Determine the [x, y] coordinate at the center of the cell enclosing the given text.  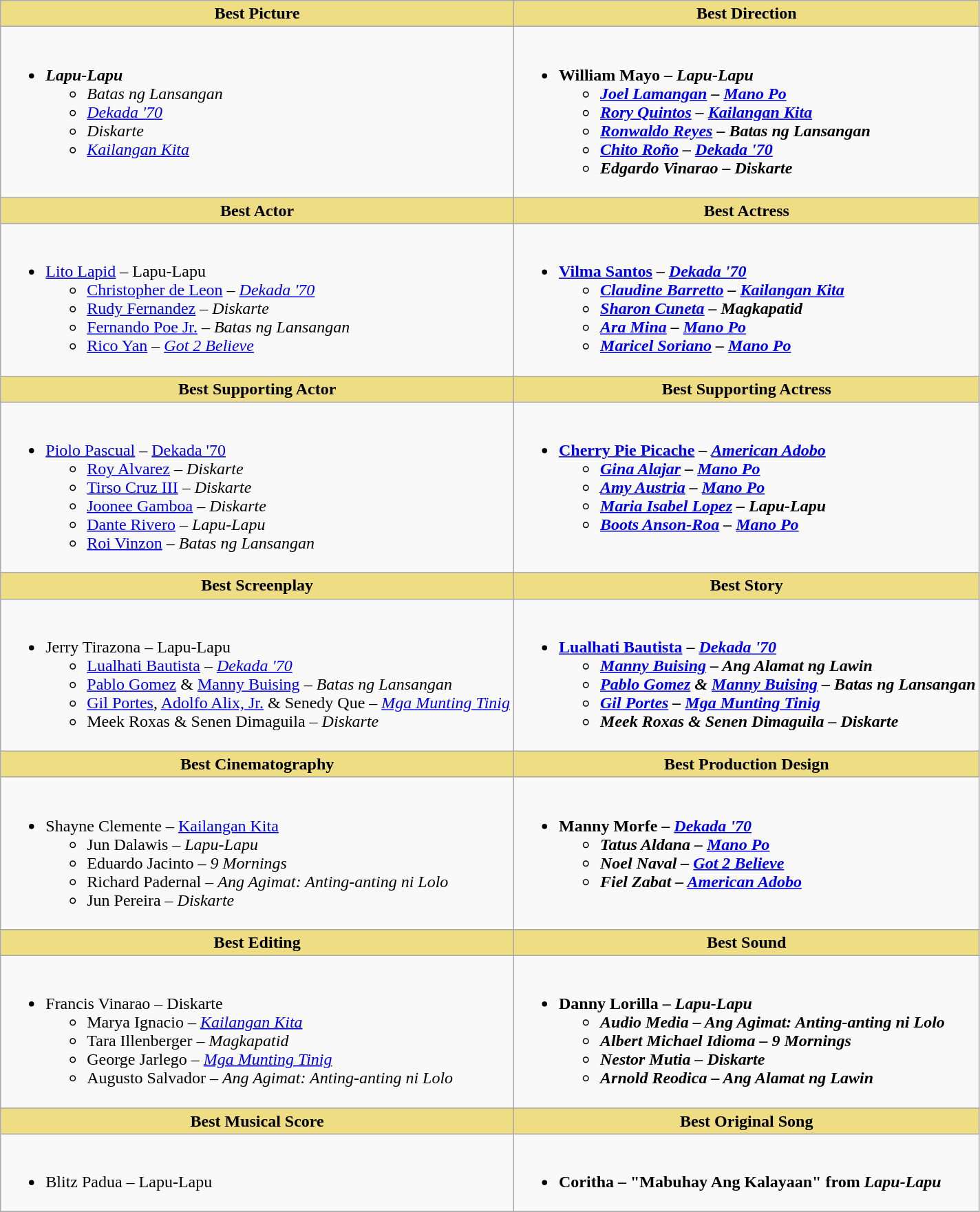
Manny Morfe – Dekada '70Tatus Aldana – Mano PoNoel Naval – Got 2 BelieveFiel Zabat – American Adobo [747, 853]
Best Original Song [747, 1121]
Lapu-LapuBatas ng LansanganDekada '70DiskarteKailangan Kita [257, 112]
Best Sound [747, 942]
Best Picture [257, 14]
Best Production Design [747, 764]
Blitz Padua – Lapu-Lapu [257, 1173]
Best Actress [747, 211]
Vilma Santos – Dekada '70Claudine Barretto – Kailangan KitaSharon Cuneta – MagkapatidAra Mina – Mano PoMaricel Soriano – Mano Po [747, 300]
Best Cinematography [257, 764]
Cherry Pie Picache – American AdoboGina Alajar – Mano PoAmy Austria – Mano PoMaria Isabel Lopez – Lapu-LapuBoots Anson-Roa – Mano Po [747, 487]
Best Supporting Actor [257, 389]
Best Editing [257, 942]
Coritha – "Mabuhay Ang Kalayaan" from Lapu-Lapu [747, 1173]
Best Story [747, 586]
Lito Lapid – Lapu-LapuChristopher de Leon – Dekada '70Rudy Fernandez – DiskarteFernando Poe Jr. – Batas ng LansanganRico Yan – Got 2 Believe [257, 300]
Best Actor [257, 211]
Best Screenplay [257, 586]
Best Direction [747, 14]
Best Supporting Actress [747, 389]
Best Musical Score [257, 1121]
